Provide the [x, y] coordinate of the cell's center where the given text is located.  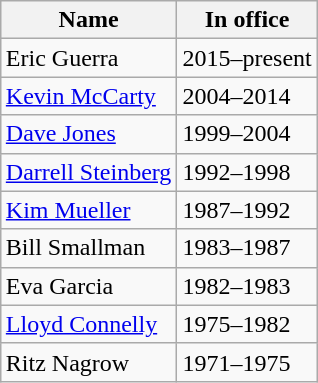
Ritz Nagrow [88, 362]
2015–present [247, 58]
1982–1983 [247, 286]
1999–2004 [247, 134]
Darrell Steinberg [88, 172]
1992–1998 [247, 172]
Kevin McCarty [88, 96]
1983–1987 [247, 248]
1987–1992 [247, 210]
In office [247, 20]
Name [88, 20]
Eric Guerra [88, 58]
Kim Mueller [88, 210]
2004–2014 [247, 96]
Eva Garcia [88, 286]
1975–1982 [247, 324]
Lloyd Connelly [88, 324]
1971–1975 [247, 362]
Bill Smallman [88, 248]
Dave Jones [88, 134]
